Determine the [x, y] coordinate at the center of the cell enclosing the given text.  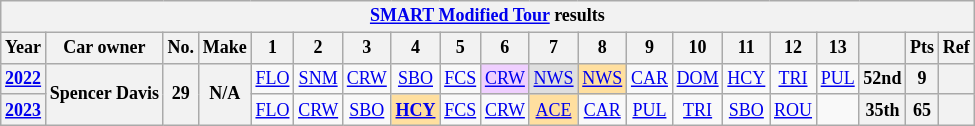
N/A [224, 94]
Ref [956, 48]
1 [272, 48]
35th [882, 110]
7 [554, 48]
SMART Modified Tour results [488, 16]
65 [922, 110]
12 [794, 48]
Spencer Davis [104, 94]
Year [24, 48]
DOM [698, 78]
5 [460, 48]
2023 [24, 110]
ROU [794, 110]
52nd [882, 78]
No. [180, 48]
4 [416, 48]
ACE [554, 110]
2022 [24, 78]
2 [318, 48]
10 [698, 48]
6 [506, 48]
29 [180, 94]
SNM [318, 78]
Pts [922, 48]
3 [366, 48]
11 [746, 48]
13 [838, 48]
8 [602, 48]
Car owner [104, 48]
Make [224, 48]
